Identify which cell holds the provided text, then report its [x, y] central coordinate. 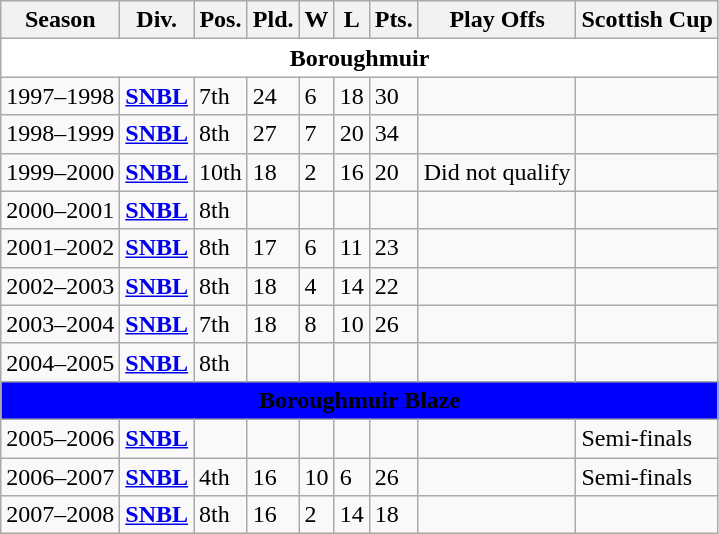
1999–2000 [60, 172]
1997–1998 [60, 96]
Boroughmuir [360, 58]
34 [394, 134]
Did not qualify [497, 172]
8 [316, 324]
27 [273, 134]
W [316, 20]
2001–2002 [60, 248]
L [352, 20]
1998–1999 [60, 134]
30 [394, 96]
2004–2005 [60, 362]
Season [60, 20]
17 [273, 248]
2003–2004 [60, 324]
23 [394, 248]
Pts. [394, 20]
Boroughmuir Blaze [360, 400]
2006–2007 [60, 477]
2007–2008 [60, 515]
2000–2001 [60, 210]
Scottish Cup [647, 20]
2005–2006 [60, 438]
Div. [157, 20]
4 [316, 286]
Pos. [221, 20]
22 [394, 286]
4th [221, 477]
11 [352, 248]
Pld. [273, 20]
2002–2003 [60, 286]
24 [273, 96]
Play Offs [497, 20]
10th [221, 172]
7 [316, 134]
